Scan for the cell matching the given text and deliver its [X, Y] coordinate at center. 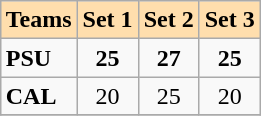
Teams [38, 20]
Set 3 [230, 20]
Set 2 [168, 20]
27 [168, 58]
PSU [38, 58]
CAL [38, 96]
Set 1 [108, 20]
